From the cell containing the given text, extract its center point as (X, Y) coordinate. 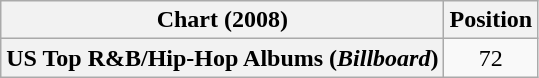
72 (491, 58)
Chart (2008) (222, 20)
US Top R&B/Hip-Hop Albums (Billboard) (222, 58)
Position (491, 20)
